Extract the [x, y] coordinate from the center of the cell holding the provided text.  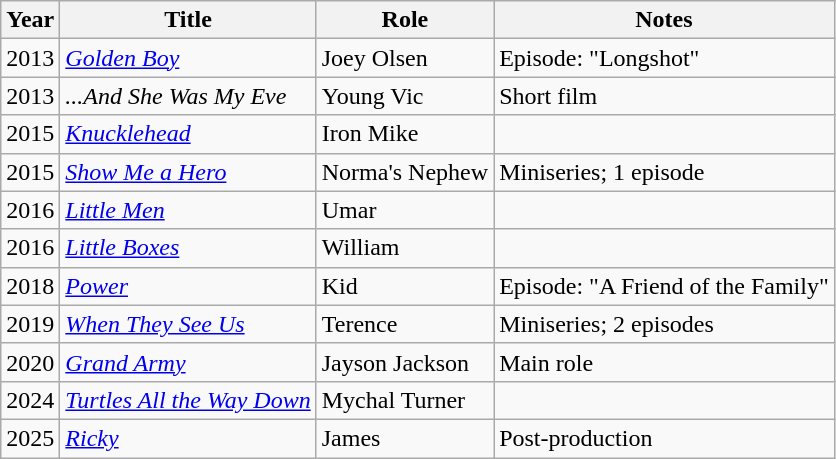
Show Me a Hero [188, 172]
Role [404, 20]
Short film [664, 96]
Grand Army [188, 362]
Jayson Jackson [404, 362]
William [404, 248]
Turtles All the Way Down [188, 400]
Young Vic [404, 96]
2025 [30, 438]
2018 [30, 286]
Mychal Turner [404, 400]
James [404, 438]
Kid [404, 286]
Ricky [188, 438]
Golden Boy [188, 58]
...And She Was My Eve [188, 96]
Terence [404, 324]
Main role [664, 362]
Episode: "A Friend of the Family" [664, 286]
Miniseries; 2 episodes [664, 324]
Umar [404, 210]
Little Men [188, 210]
Joey Olsen [404, 58]
Power [188, 286]
2024 [30, 400]
Post-production [664, 438]
Episode: "Longshot" [664, 58]
Miniseries; 1 episode [664, 172]
Norma's Nephew [404, 172]
Title [188, 20]
2020 [30, 362]
Little Boxes [188, 248]
Year [30, 20]
Notes [664, 20]
Knucklehead [188, 134]
Iron Mike [404, 134]
When They See Us [188, 324]
2019 [30, 324]
